Scan for the cell matching the given text and deliver its (x, y) coordinate at center. 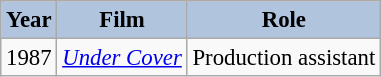
Production assistant (284, 58)
1987 (29, 58)
Film (122, 20)
Year (29, 20)
Under Cover (122, 58)
Role (284, 20)
